Return the (X, Y) coordinate for the center point of the cell that contains the specified text.  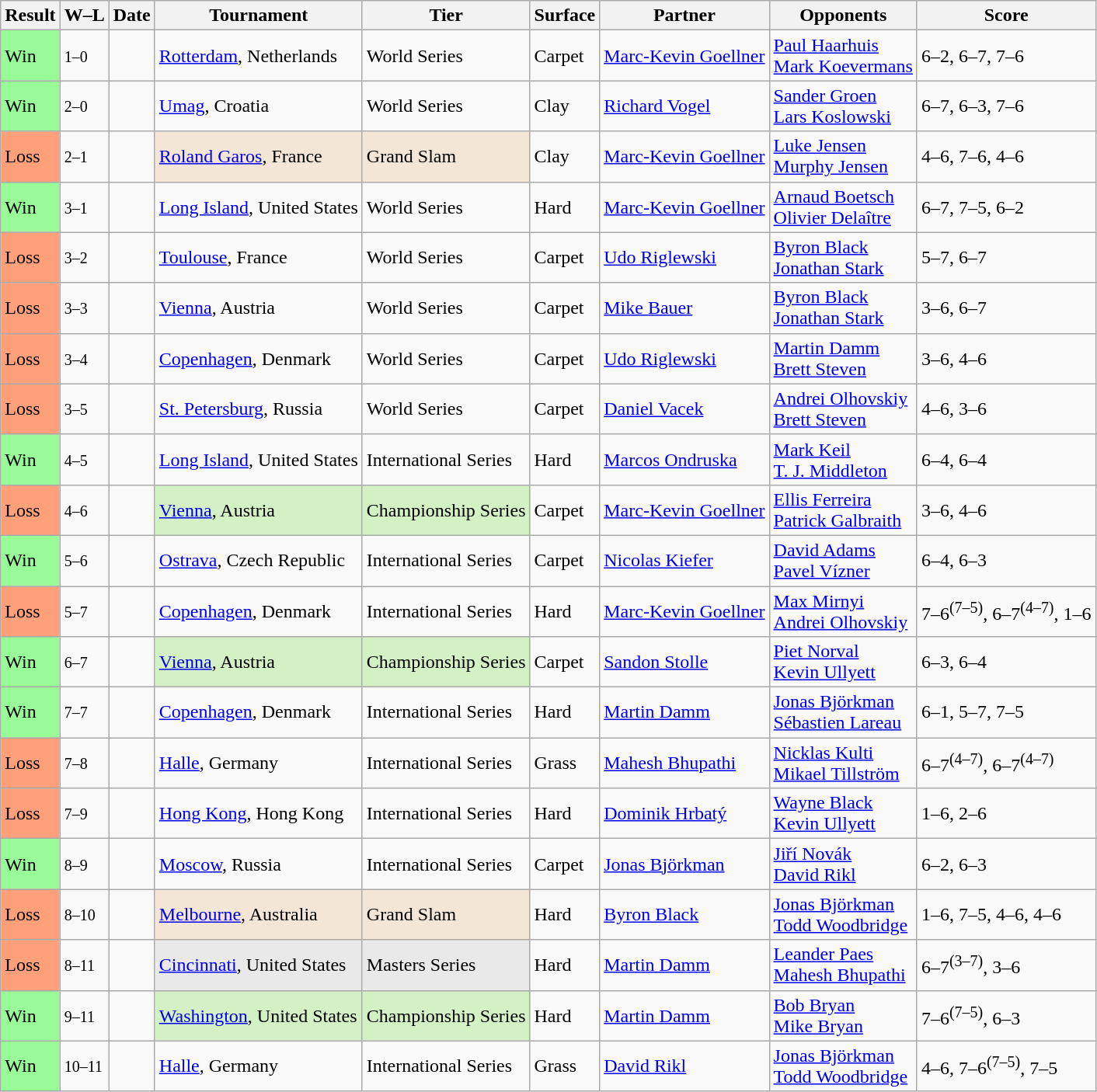
Paul Haarhuis Mark Koevermans (843, 56)
7–7 (84, 713)
8–10 (84, 915)
Toulouse, France (258, 258)
Piet Norval Kevin Ullyett (843, 662)
3–3 (84, 308)
Sander Groen Lars Koslowski (843, 106)
Byron Black (684, 915)
W–L (84, 16)
Richard Vogel (684, 106)
Surface (565, 16)
3–6, 6–7 (1006, 308)
4–6, 7–6(7–5), 7–5 (1006, 1066)
St. Petersburg, Russia (258, 409)
4–5 (84, 460)
Sandon Stolle (684, 662)
3–5 (84, 409)
Nicklas Kulti Mikael Tillström (843, 763)
7–6(7–5), 6–3 (1006, 1016)
3–1 (84, 207)
Ostrava, Czech Republic (258, 561)
1–0 (84, 56)
Mike Bauer (684, 308)
Masters Series (446, 965)
6–7, 7–5, 6–2 (1006, 207)
Rotterdam, Netherlands (258, 56)
Jonas Björkman (684, 864)
6–7, 6–3, 7–6 (1006, 106)
Moscow, Russia (258, 864)
Mahesh Bhupathi (684, 763)
Bob Bryan Mike Bryan (843, 1016)
7–9 (84, 814)
10–11 (84, 1066)
1–6, 7–5, 4–6, 4–6 (1006, 915)
5–7, 6–7 (1006, 258)
Score (1006, 16)
Arnaud Boetsch Olivier Delaître (843, 207)
5–7 (84, 610)
Opponents (843, 16)
3–2 (84, 258)
7–6(7–5), 6–7(4–7), 1–6 (1006, 610)
Ellis Ferreira Patrick Galbraith (843, 509)
David Rikl (684, 1066)
2–1 (84, 157)
Nicolas Kiefer (684, 561)
4–6, 7–6, 4–6 (1006, 157)
6–7 (84, 662)
Date (132, 16)
7–8 (84, 763)
3–4 (84, 359)
1–6, 2–6 (1006, 814)
Luke Jensen Murphy Jensen (843, 157)
6–4, 6–4 (1006, 460)
6–4, 6–3 (1006, 561)
6–2, 6–3 (1006, 864)
David Adams Pavel Vízner (843, 561)
6–7(4–7), 6–7(4–7) (1006, 763)
4–6, 3–6 (1006, 409)
6–1, 5–7, 7–5 (1006, 713)
6–3, 6–4 (1006, 662)
Hong Kong, Hong Kong (258, 814)
Tournament (258, 16)
Martin Damm Brett Steven (843, 359)
4–6 (84, 509)
8–11 (84, 965)
Washington, United States (258, 1016)
9–11 (84, 1016)
Andrei Olhovskiy Brett Steven (843, 409)
Jonas Björkman Sébastien Lareau (843, 713)
Mark Keil T. J. Middleton (843, 460)
Umag, Croatia (258, 106)
Melbourne, Australia (258, 915)
Partner (684, 16)
Cincinnati, United States (258, 965)
Dominik Hrbatý (684, 814)
8–9 (84, 864)
Daniel Vacek (684, 409)
Max Mirnyi Andrei Olhovskiy (843, 610)
Wayne Black Kevin Ullyett (843, 814)
2–0 (84, 106)
6–7(3–7), 3–6 (1006, 965)
Leander Paes Mahesh Bhupathi (843, 965)
5–6 (84, 561)
Result (30, 16)
Marcos Ondruska (684, 460)
Jiří Novák David Rikl (843, 864)
6–2, 6–7, 7–6 (1006, 56)
Roland Garos, France (258, 157)
Tier (446, 16)
